Scan for the cell matching the given text and deliver its (x, y) coordinate at center. 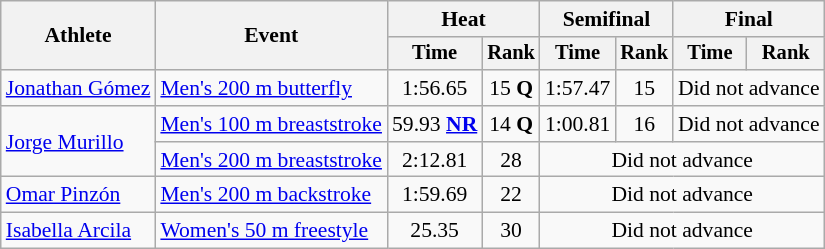
1:57.47 (578, 88)
Final (749, 19)
15 Q (511, 88)
Women's 50 m freestyle (271, 231)
Jonathan Gómez (78, 88)
1:00.81 (578, 124)
59.93 NR (434, 124)
16 (644, 124)
Semifinal (606, 19)
22 (511, 195)
Heat (464, 19)
Men's 200 m breaststroke (271, 160)
1:56.65 (434, 88)
2:12.81 (434, 160)
Jorge Murillo (78, 142)
28 (511, 160)
15 (644, 88)
Omar Pinzón (78, 195)
30 (511, 231)
Athlete (78, 36)
Isabella Arcila (78, 231)
25.35 (434, 231)
Men's 200 m butterfly (271, 88)
Men's 200 m backstroke (271, 195)
Men's 100 m breaststroke (271, 124)
Event (271, 36)
1:59.69 (434, 195)
14 Q (511, 124)
